Locate the cell with the specified text and output its (x, y) center coordinate. 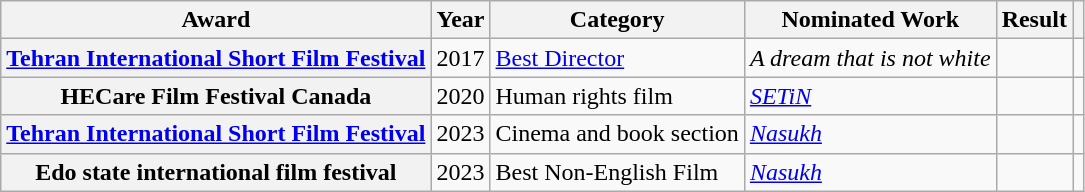
Result (1034, 20)
Category (617, 20)
Cinema and book section (617, 134)
Best Non-English Film (617, 172)
2017 (460, 58)
2020 (460, 96)
HECare Film Festival Canada (216, 96)
Edo state international film festival (216, 172)
Best Director (617, 58)
Award (216, 20)
Human rights film (617, 96)
Nominated Work (870, 20)
A dream that is not white (870, 58)
Year (460, 20)
SETiN (870, 96)
